Output the [X, Y] coordinate of the center of the cell containing the given text.  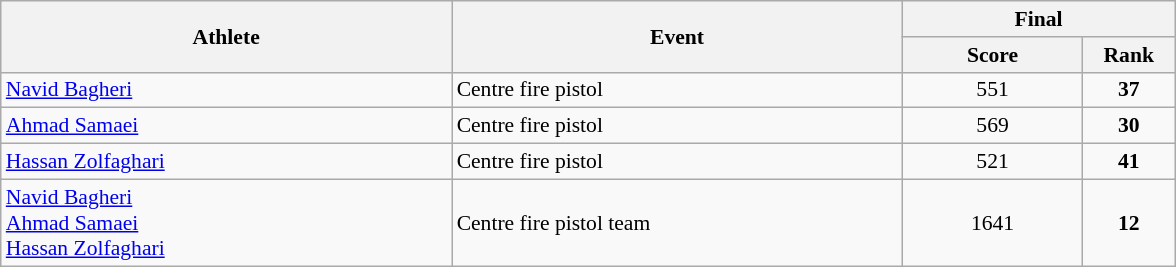
Event [678, 36]
551 [992, 90]
Centre fire pistol team [678, 222]
Score [992, 55]
Ahmad Samaei [226, 126]
569 [992, 126]
Navid BagheriAhmad SamaeiHassan Zolfaghari [226, 222]
Athlete [226, 36]
Final [1038, 19]
30 [1129, 126]
Navid Bagheri [226, 90]
37 [1129, 90]
Rank [1129, 55]
521 [992, 162]
12 [1129, 222]
41 [1129, 162]
1641 [992, 222]
Hassan Zolfaghari [226, 162]
